From the cell containing the given text, extract its center point as (X, Y) coordinate. 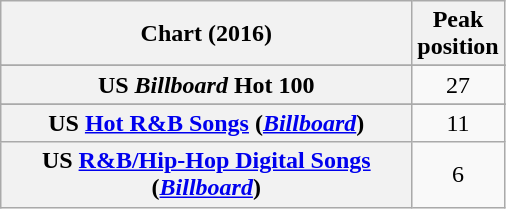
Peakposition (458, 34)
US R&B/Hip-Hop Digital Songs (Billboard) (206, 174)
Chart (2016) (206, 34)
US Hot R&B Songs (Billboard) (206, 123)
6 (458, 174)
US Billboard Hot 100 (206, 85)
11 (458, 123)
27 (458, 85)
